Return [X, Y] of the center of cell containing provided text 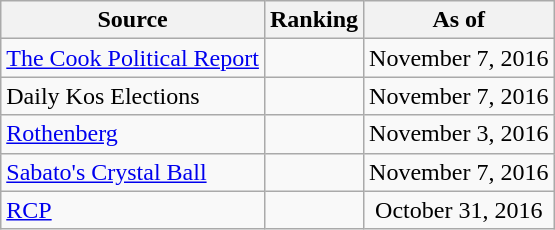
RCP [133, 210]
As of [459, 20]
Source [133, 20]
October 31, 2016 [459, 210]
Daily Kos Elections [133, 96]
Sabato's Crystal Ball [133, 172]
Rothenberg [133, 134]
Ranking [314, 20]
The Cook Political Report [133, 58]
November 3, 2016 [459, 134]
